Determine the [X, Y] coordinate at the center of the cell enclosing the given text.  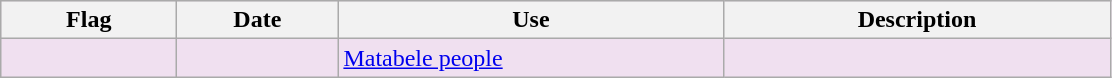
Date [258, 20]
Matabele people [531, 58]
Flag [89, 20]
Use [531, 20]
Description [917, 20]
